Pinpoint the cell where the given text exists, returning its [x, y] midpoint coordinate. 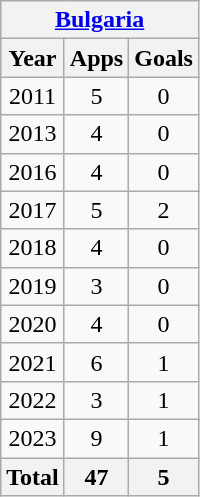
9 [96, 438]
47 [96, 477]
2 [164, 210]
2023 [33, 438]
2021 [33, 362]
6 [96, 362]
2016 [33, 172]
2011 [33, 96]
Bulgaria [100, 20]
2020 [33, 324]
Total [33, 477]
2017 [33, 210]
2022 [33, 400]
Goals [164, 58]
Apps [96, 58]
Year [33, 58]
2018 [33, 248]
2013 [33, 134]
2019 [33, 286]
